Capture the cell that displays the provided text and extract its (x, y) central coordinate. 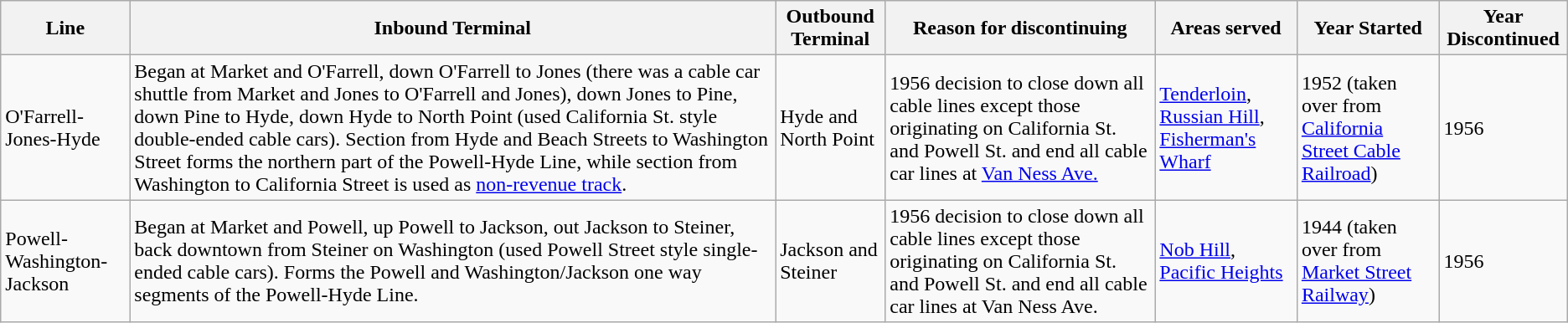
Outbound Terminal (831, 28)
Reason for discontinuing (1020, 28)
Nob Hill, Pacific Heights (1226, 261)
Jackson and Steiner (831, 261)
Areas served (1226, 28)
Powell-Washington-Jackson (65, 261)
Line (65, 28)
O'Farrell-Jones-Hyde (65, 127)
Year Discontinued (1503, 28)
Hyde and North Point (831, 127)
Inbound Terminal (452, 28)
Year Started (1368, 28)
1952 (taken over from California Street Cable Railroad) (1368, 127)
1944 (taken over from Market Street Railway) (1368, 261)
Tenderloin, Russian Hill, Fisherman's Wharf (1226, 127)
